Pinpoint the cell where the given text exists, returning its (X, Y) midpoint coordinate. 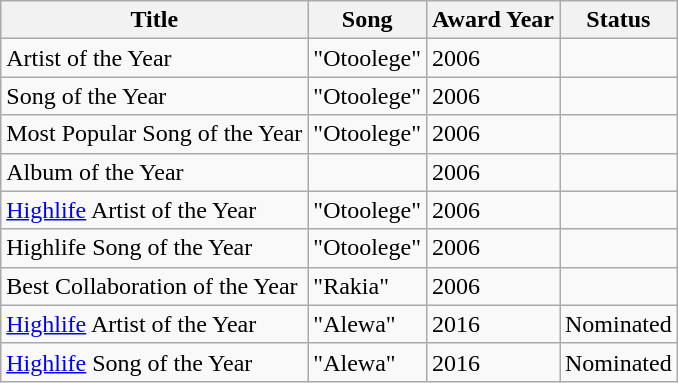
Song (368, 20)
Award Year (492, 20)
Best Collaboration of the Year (154, 286)
Status (619, 20)
"Rakia" (368, 286)
Song of the Year (154, 96)
Album of the Year (154, 172)
Artist of the Year (154, 58)
Most Popular Song of the Year (154, 134)
Title (154, 20)
